Extract the [x, y] coordinate from the center of the cell holding the provided text.  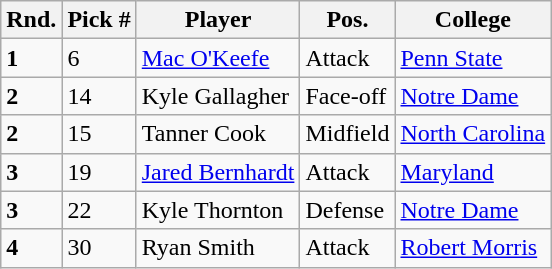
Defense [348, 210]
4 [32, 248]
6 [99, 58]
Pos. [348, 20]
14 [99, 96]
Jared Bernhardt [218, 172]
Tanner Cook [218, 134]
Penn State [473, 58]
30 [99, 248]
Midfield [348, 134]
Kyle Thornton [218, 210]
Maryland [473, 172]
Player [218, 20]
Face-off [348, 96]
Robert Morris [473, 248]
22 [99, 210]
1 [32, 58]
Ryan Smith [218, 248]
Rnd. [32, 20]
Kyle Gallagher [218, 96]
Pick # [99, 20]
North Carolina [473, 134]
15 [99, 134]
19 [99, 172]
Mac O'Keefe [218, 58]
College [473, 20]
